Locate the cell with the specified text and output its (x, y) center coordinate. 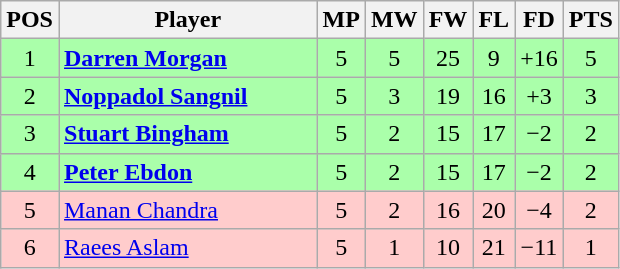
FW (448, 20)
FL (494, 20)
PTS (590, 20)
4 (30, 172)
FD (540, 20)
Darren Morgan (188, 58)
+3 (540, 96)
−11 (540, 248)
Stuart Bingham (188, 134)
Raees Aslam (188, 248)
MW (394, 20)
Noppadol Sangnil (188, 96)
−4 (540, 210)
6 (30, 248)
POS (30, 20)
Peter Ebdon (188, 172)
MP (341, 20)
+16 (540, 58)
Player (188, 20)
21 (494, 248)
20 (494, 210)
10 (448, 248)
9 (494, 58)
25 (448, 58)
Manan Chandra (188, 210)
19 (448, 96)
